For the text-containing cell, return its midpoint in (X, Y) coordinate format. 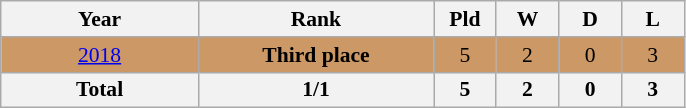
1/1 (316, 90)
2018 (100, 55)
W (528, 19)
D (590, 19)
Total (100, 90)
Year (100, 19)
Third place (316, 55)
L (652, 19)
Rank (316, 19)
Pld (466, 19)
